From the cell containing the given text, extract its center point as (X, Y) coordinate. 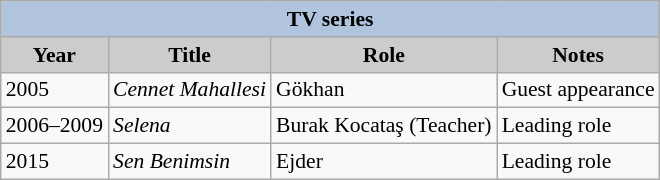
Ejder (384, 162)
Year (54, 55)
Cennet Mahallesi (190, 90)
Selena (190, 126)
Burak Kocataş (Teacher) (384, 126)
Sen Benimsin (190, 162)
Gökhan (384, 90)
2006–2009 (54, 126)
TV series (330, 19)
Guest appearance (578, 90)
Role (384, 55)
Title (190, 55)
2005 (54, 90)
2015 (54, 162)
Notes (578, 55)
